For the text-containing cell, return its midpoint in (X, Y) coordinate format. 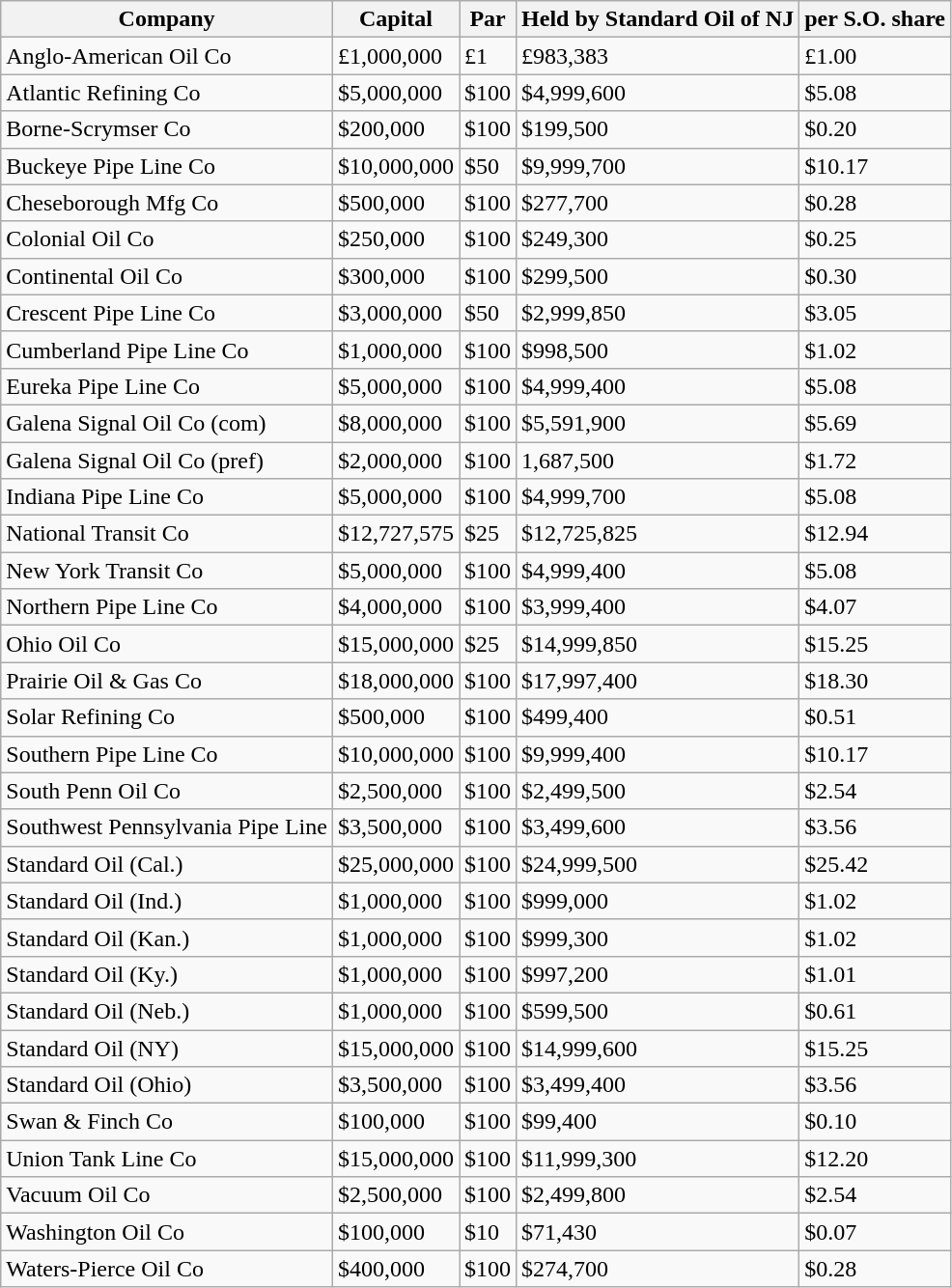
$4,000,000 (396, 607)
$999,300 (658, 938)
$0.51 (875, 717)
$1.01 (875, 974)
Vacuum Oil Co (167, 1195)
Buckeye Pipe Line Co (167, 166)
$277,700 (658, 203)
$18.30 (875, 681)
1,687,500 (658, 461)
Standard Oil (NY) (167, 1048)
$71,430 (658, 1232)
Standard Oil (Ky.) (167, 974)
$997,200 (658, 974)
$0.25 (875, 239)
Capital (396, 19)
Held by Standard Oil of NJ (658, 19)
Company (167, 19)
$2,000,000 (396, 461)
£983,383 (658, 56)
$24,999,500 (658, 864)
$12,727,575 (396, 534)
£1 (489, 56)
Galena Signal Oil Co (pref) (167, 461)
$199,500 (658, 129)
$0.10 (875, 1122)
$1.72 (875, 461)
Continental Oil Co (167, 276)
$200,000 (396, 129)
$25.42 (875, 864)
$3,499,400 (658, 1085)
Cheseborough Mfg Co (167, 203)
$0.30 (875, 276)
$400,000 (396, 1269)
per S.O. share (875, 19)
$249,300 (658, 239)
Southwest Pennsylvania Pipe Line (167, 827)
Standard Oil (Ind.) (167, 901)
£1.00 (875, 56)
$5,591,900 (658, 423)
Standard Oil (Neb.) (167, 1011)
$599,500 (658, 1011)
$9,999,400 (658, 754)
$12,725,825 (658, 534)
$4.07 (875, 607)
National Transit Co (167, 534)
$11,999,300 (658, 1159)
$99,400 (658, 1122)
Crescent Pipe Line Co (167, 313)
$3,499,600 (658, 827)
Atlantic Refining Co (167, 93)
Colonial Oil Co (167, 239)
$8,000,000 (396, 423)
$3.05 (875, 313)
Galena Signal Oil Co (com) (167, 423)
$12.94 (875, 534)
Eureka Pipe Line Co (167, 386)
$5.69 (875, 423)
$10 (489, 1232)
Solar Refining Co (167, 717)
Borne-Scrymser Co (167, 129)
$250,000 (396, 239)
$3,000,000 (396, 313)
Indiana Pipe Line Co (167, 497)
Par (489, 19)
New York Transit Co (167, 571)
Waters-Pierce Oil Co (167, 1269)
$274,700 (658, 1269)
$2,499,500 (658, 791)
$0.20 (875, 129)
Standard Oil (Kan.) (167, 938)
$0.07 (875, 1232)
$3,999,400 (658, 607)
Cumberland Pipe Line Co (167, 350)
$4,999,700 (658, 497)
$999,000 (658, 901)
$4,999,600 (658, 93)
Northern Pipe Line Co (167, 607)
$25,000,000 (396, 864)
Swan & Finch Co (167, 1122)
$0.61 (875, 1011)
$14,999,600 (658, 1048)
$17,997,400 (658, 681)
$18,000,000 (396, 681)
$12.20 (875, 1159)
Standard Oil (Ohio) (167, 1085)
Anglo-American Oil Co (167, 56)
South Penn Oil Co (167, 791)
$998,500 (658, 350)
£1,000,000 (396, 56)
$2,499,800 (658, 1195)
$499,400 (658, 717)
Ohio Oil Co (167, 644)
Union Tank Line Co (167, 1159)
$2,999,850 (658, 313)
$300,000 (396, 276)
Prairie Oil & Gas Co (167, 681)
$299,500 (658, 276)
Standard Oil (Cal.) (167, 864)
Southern Pipe Line Co (167, 754)
$14,999,850 (658, 644)
Washington Oil Co (167, 1232)
$9,999,700 (658, 166)
